Return the [x, y] coordinate for the center point of the cell that contains the specified text.  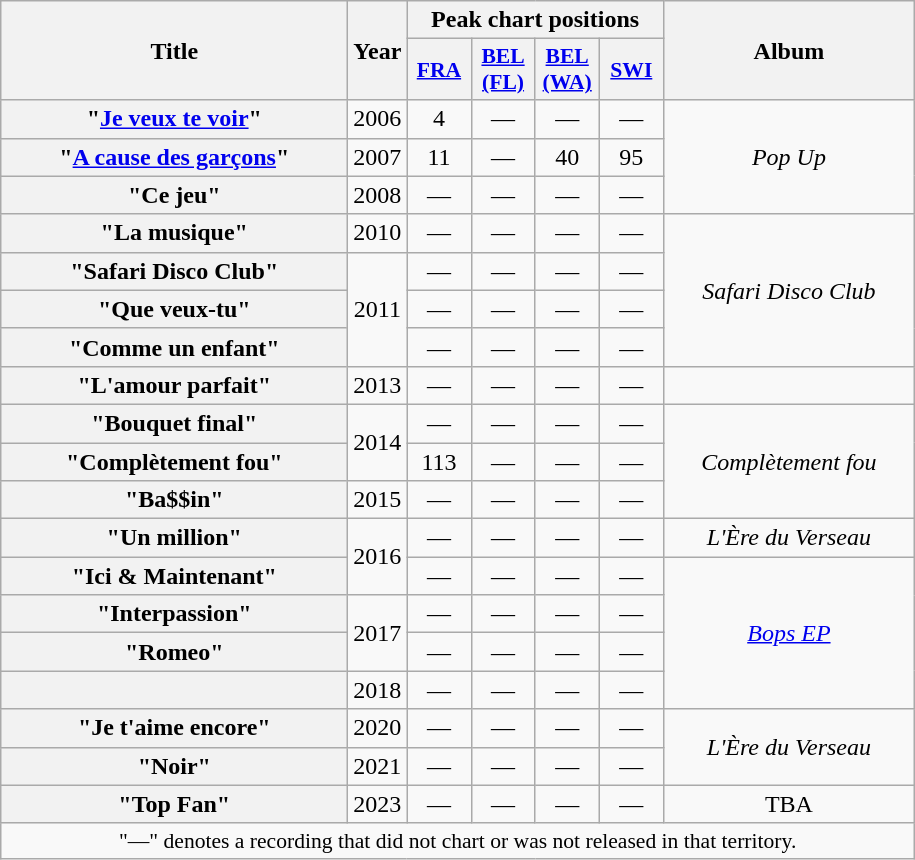
"Complètement fou" [174, 461]
"Ici & Maintenant" [174, 576]
2011 [378, 309]
"A cause des garçons" [174, 157]
TBA [788, 804]
Complètement fou [788, 461]
113 [439, 461]
"Ce jeu" [174, 195]
"L'amour parfait" [174, 385]
"Que veux-tu" [174, 309]
Safari Disco Club [788, 290]
"Je veux te voir" [174, 119]
"Je t'aime encore" [174, 728]
2007 [378, 157]
40 [567, 157]
"Safari Disco Club" [174, 271]
4 [439, 119]
"Ba$$in" [174, 500]
2018 [378, 690]
2023 [378, 804]
Bops EP [788, 633]
"Comme un enfant" [174, 347]
2015 [378, 500]
"Top Fan" [174, 804]
"La musique" [174, 233]
11 [439, 157]
"Interpassion" [174, 614]
2016 [378, 557]
2010 [378, 233]
"Noir" [174, 766]
Pop Up [788, 157]
Album [788, 50]
2020 [378, 728]
Title [174, 50]
"—" denotes a recording that did not chart or was not released in that territory. [458, 841]
Year [378, 50]
"Romeo" [174, 652]
Peak chart positions [535, 20]
BEL(WA) [567, 70]
95 [631, 157]
2008 [378, 195]
"Un million" [174, 538]
SWI [631, 70]
2021 [378, 766]
2013 [378, 385]
FRA [439, 70]
BEL(FL) [503, 70]
2017 [378, 633]
2014 [378, 442]
2006 [378, 119]
"Bouquet final" [174, 423]
